Find where the given text appears and provide that cell's center as (x, y) coordinate. 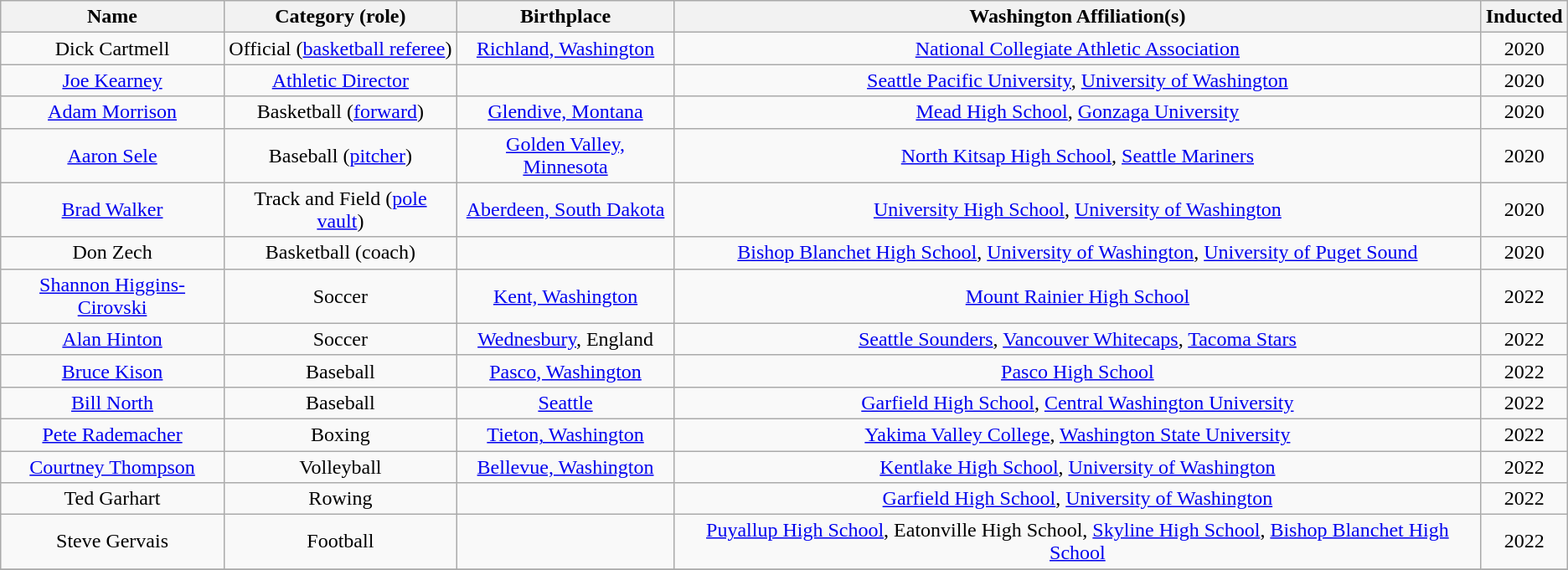
Seattle Sounders, Vancouver Whitecaps, Tacoma Stars (1077, 339)
Puyallup High School, Eatonville High School, Skyline High School, Bishop Blanchet High School (1077, 542)
Yakima Valley College, Washington State University (1077, 434)
Dick Cartmell (112, 49)
Bruce Kison (112, 371)
Track and Field (pole vault) (340, 209)
Garfield High School, University of Washington (1077, 499)
Aberdeen, South Dakota (565, 209)
National Collegiate Athletic Association (1077, 49)
Birthplace (565, 17)
Adam Morrison (112, 112)
Boxing (340, 434)
North Kitsap High School, Seattle Mariners (1077, 156)
Bill North (112, 403)
Wednesbury, England (565, 339)
University High School, University of Washington (1077, 209)
Richland, Washington (565, 49)
Pete Rademacher (112, 434)
Category (role) (340, 17)
Courtney Thompson (112, 466)
Washington Affiliation(s) (1077, 17)
Seattle Pacific University, University of Washington (1077, 80)
Tieton, Washington (565, 434)
Aaron Sele (112, 156)
Don Zech (112, 253)
Brad Walker (112, 209)
Rowing (340, 499)
Golden Valley, Minnesota (565, 156)
Basketball (coach) (340, 253)
Glendive, Montana (565, 112)
Pasco, Washington (565, 371)
Athletic Director (340, 80)
Mead High School, Gonzaga University (1077, 112)
Seattle (565, 403)
Volleyball (340, 466)
Kent, Washington (565, 296)
Official (basketball referee) (340, 49)
Inducted (1524, 17)
Ted Garhart (112, 499)
Steve Gervais (112, 542)
Pasco High School (1077, 371)
Football (340, 542)
Joe Kearney (112, 80)
Garfield High School, Central Washington University (1077, 403)
Basketball (forward) (340, 112)
Name (112, 17)
Alan Hinton (112, 339)
Bellevue, Washington (565, 466)
Bishop Blanchet High School, University of Washington, University of Puget Sound (1077, 253)
Kentlake High School, University of Washington (1077, 466)
Shannon Higgins-Cirovski (112, 296)
Baseball (pitcher) (340, 156)
Mount Rainier High School (1077, 296)
